Return (X, Y) of the center of cell containing provided text 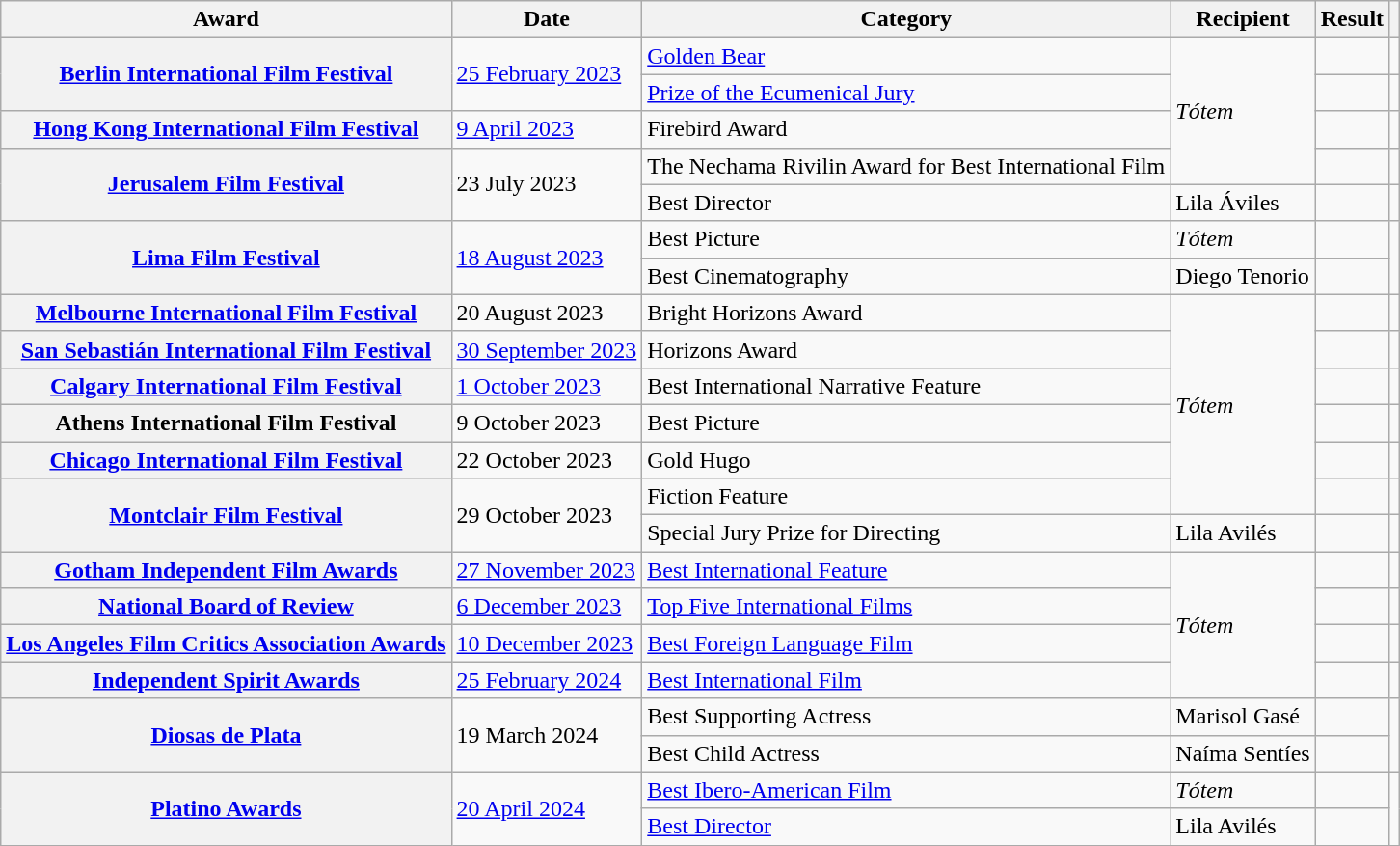
National Board of Review (226, 607)
22 October 2023 (547, 460)
Category (906, 19)
27 November 2023 (547, 570)
Best Supporting Actress (906, 717)
20 August 2023 (547, 313)
29 October 2023 (547, 515)
Lima Film Festival (226, 258)
Diosas de Plata (226, 735)
Best Foreign Language Film (906, 643)
Melbourne International Film Festival (226, 313)
Platino Awards (226, 808)
Diego Tenorio (1243, 276)
Berlin International Film Festival (226, 74)
Lila Áviles (1243, 203)
Los Angeles Film Critics Association Awards (226, 643)
Marisol Gasé (1243, 717)
Special Jury Prize for Directing (906, 533)
Horizons Award (906, 349)
San Sebastián International Film Festival (226, 349)
Chicago International Film Festival (226, 460)
23 July 2023 (547, 184)
Best Child Actress (906, 753)
6 December 2023 (547, 607)
Athens International Film Festival (226, 423)
Date (547, 19)
Best International Film (906, 680)
9 April 2023 (547, 129)
Gotham Independent Film Awards (226, 570)
Jerusalem Film Festival (226, 184)
Independent Spirit Awards (226, 680)
Award (226, 19)
Best Ibero-American Film (906, 790)
25 February 2023 (547, 74)
10 December 2023 (547, 643)
Golden Bear (906, 56)
Firebird Award (906, 129)
Best International Feature (906, 570)
Naíma Sentíes (1243, 753)
The Nechama Rivilin Award for Best International Film (906, 166)
25 February 2024 (547, 680)
1 October 2023 (547, 386)
9 October 2023 (547, 423)
Fiction Feature (906, 497)
Prize of the Ecumenical Jury (906, 93)
20 April 2024 (547, 808)
Bright Horizons Award (906, 313)
Best International Narrative Feature (906, 386)
Best Cinematography (906, 276)
19 March 2024 (547, 735)
Hong Kong International Film Festival (226, 129)
18 August 2023 (547, 258)
Montclair Film Festival (226, 515)
Recipient (1243, 19)
Top Five International Films (906, 607)
Calgary International Film Festival (226, 386)
Gold Hugo (906, 460)
30 September 2023 (547, 349)
Result (1352, 19)
